Determine the (x, y) coordinate at the center of the cell enclosing the given text.  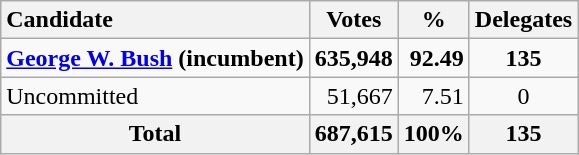
635,948 (354, 58)
100% (434, 134)
George W. Bush (incumbent) (155, 58)
0 (523, 96)
Total (155, 134)
Candidate (155, 20)
687,615 (354, 134)
92.49 (434, 58)
Uncommitted (155, 96)
Delegates (523, 20)
Votes (354, 20)
51,667 (354, 96)
7.51 (434, 96)
% (434, 20)
